Pinpoint the cell where the given text exists, returning its [x, y] midpoint coordinate. 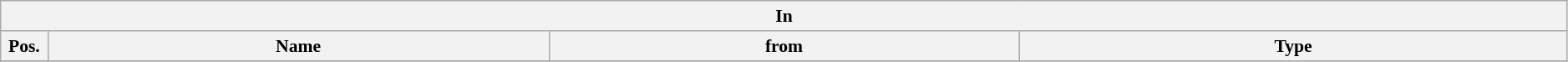
In [784, 16]
from [784, 46]
Pos. [24, 46]
Type [1293, 46]
Name [298, 46]
